Return (x, y) of the center of cell containing provided text 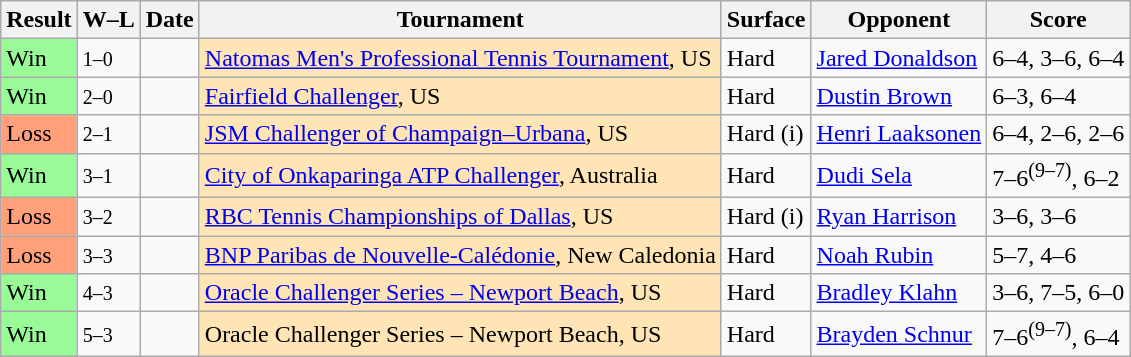
Brayden Schnur (899, 334)
Noah Rubin (899, 255)
Date (170, 20)
3–1 (108, 176)
Bradley Klahn (899, 293)
W–L (108, 20)
Ryan Harrison (899, 217)
Jared Donaldson (899, 58)
6–3, 6–4 (1058, 96)
Natomas Men's Professional Tennis Tournament, US (460, 58)
6–4, 2–6, 2–6 (1058, 134)
JSM Challenger of Champaign–Urbana, US (460, 134)
Dudi Sela (899, 176)
2–1 (108, 134)
4–3 (108, 293)
Dustin Brown (899, 96)
Henri Laaksonen (899, 134)
RBC Tennis Championships of Dallas, US (460, 217)
3–6, 7–5, 6–0 (1058, 293)
2–0 (108, 96)
Surface (766, 20)
Tournament (460, 20)
City of Onkaparinga ATP Challenger, Australia (460, 176)
BNP Paribas de Nouvelle-Calédonie, New Caledonia (460, 255)
Result (39, 20)
Opponent (899, 20)
5–3 (108, 334)
5–7, 4–6 (1058, 255)
3–3 (108, 255)
Fairfield Challenger, US (460, 96)
3–6, 3–6 (1058, 217)
3–2 (108, 217)
Score (1058, 20)
7–6(9–7), 6–2 (1058, 176)
6–4, 3–6, 6–4 (1058, 58)
7–6(9–7), 6–4 (1058, 334)
1–0 (108, 58)
